Capture the cell that displays the provided text and extract its (x, y) central coordinate. 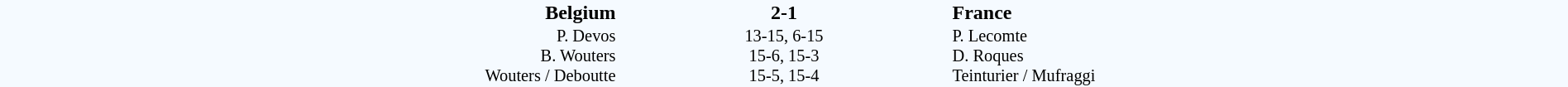
Belgium (308, 12)
P. DevosB. WoutersWouters / Deboutte (308, 56)
2-1 (784, 12)
13-15, 6-1515-6, 15-315-5, 15-4 (784, 56)
France (1260, 12)
P. LecomteD. RoquesTeinturier / Mufraggi (1260, 56)
